Output the [x, y] coordinate of the center of the cell containing the given text.  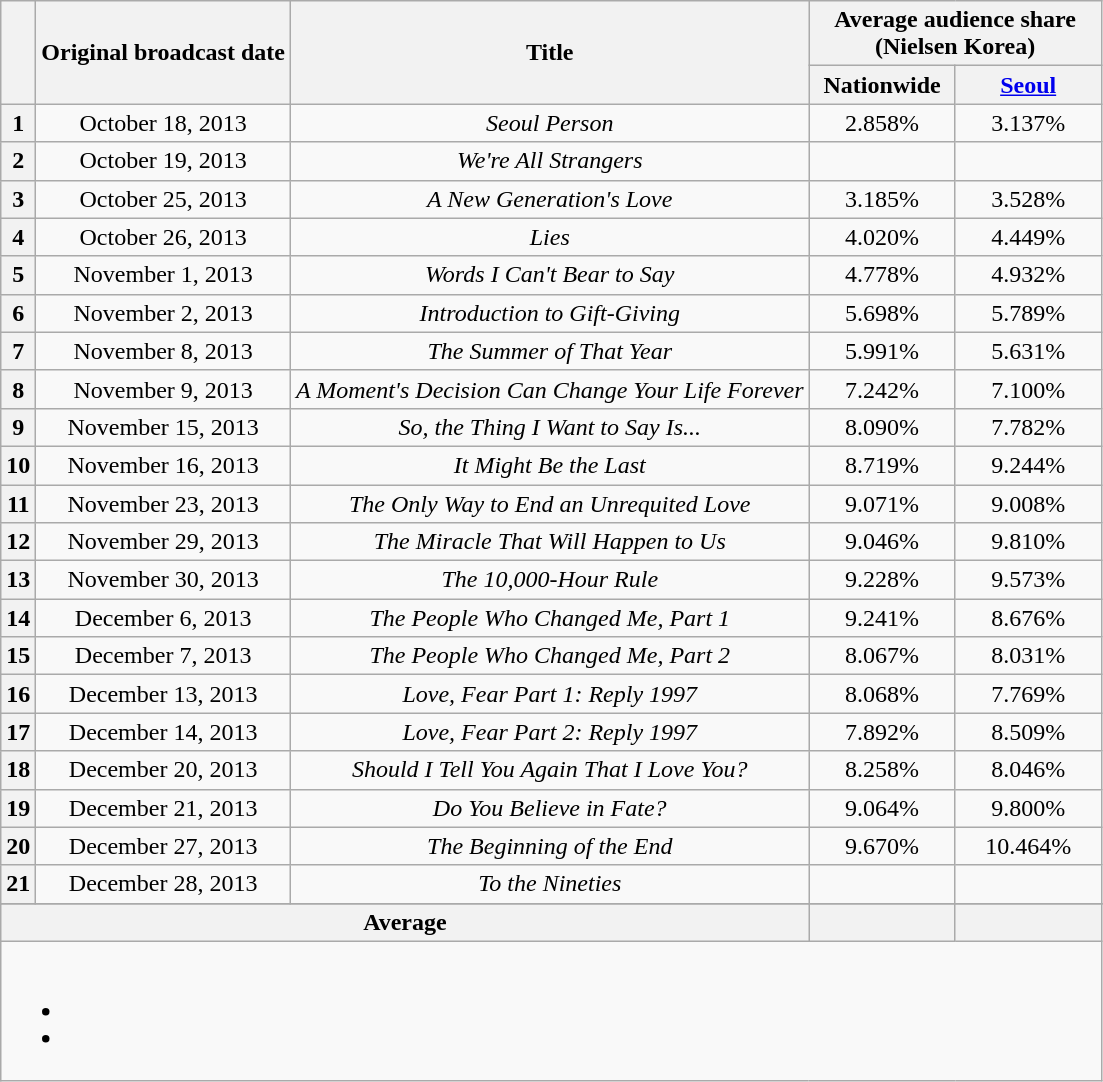
9.810% [1028, 542]
5.991% [882, 351]
8.090% [882, 427]
9 [18, 427]
10.464% [1028, 846]
Do You Believe in Fate? [550, 808]
We're All Strangers [550, 161]
Should I Tell You Again That I Love You? [550, 770]
Lies [550, 237]
2.858% [882, 123]
December 20, 2013 [164, 770]
To the Nineties [550, 884]
November 23, 2013 [164, 503]
The People Who Changed Me, Part 1 [550, 618]
8.258% [882, 770]
4.449% [1028, 237]
7.892% [882, 732]
9.241% [882, 618]
9.800% [1028, 808]
5.631% [1028, 351]
7.100% [1028, 389]
16 [18, 694]
Nationwide [882, 85]
Introduction to Gift-Giving [550, 313]
Seoul Person [550, 123]
18 [18, 770]
December 21, 2013 [164, 808]
3.528% [1028, 199]
A New Generation's Love [550, 199]
9.228% [882, 580]
The Miracle That Will Happen to Us [550, 542]
7.769% [1028, 694]
7 [18, 351]
November 9, 2013 [164, 389]
9.008% [1028, 503]
December 6, 2013 [164, 618]
9.046% [882, 542]
17 [18, 732]
Words I Can't Bear to Say [550, 275]
19 [18, 808]
3.185% [882, 199]
9.064% [882, 808]
4.932% [1028, 275]
The Summer of That Year [550, 351]
9.670% [882, 846]
5.789% [1028, 313]
December 27, 2013 [164, 846]
December 28, 2013 [164, 884]
1 [18, 123]
The 10,000-Hour Rule [550, 580]
December 14, 2013 [164, 732]
20 [18, 846]
So, the Thing I Want to Say Is... [550, 427]
3.137% [1028, 123]
3 [18, 199]
4.778% [882, 275]
November 15, 2013 [164, 427]
Original broadcast date [164, 52]
8.676% [1028, 618]
2 [18, 161]
November 1, 2013 [164, 275]
October 26, 2013 [164, 237]
October 25, 2013 [164, 199]
14 [18, 618]
Love, Fear Part 1: Reply 1997 [550, 694]
4.020% [882, 237]
November 16, 2013 [164, 465]
6 [18, 313]
11 [18, 503]
It Might Be the Last [550, 465]
Love, Fear Part 2: Reply 1997 [550, 732]
8.068% [882, 694]
November 2, 2013 [164, 313]
9.071% [882, 503]
Average [405, 922]
15 [18, 656]
December 7, 2013 [164, 656]
21 [18, 884]
December 13, 2013 [164, 694]
9.573% [1028, 580]
8.509% [1028, 732]
November 30, 2013 [164, 580]
7.242% [882, 389]
10 [18, 465]
5.698% [882, 313]
13 [18, 580]
7.782% [1028, 427]
Title [550, 52]
Seoul [1028, 85]
The Beginning of the End [550, 846]
8.031% [1028, 656]
9.244% [1028, 465]
5 [18, 275]
The Only Way to End an Unrequited Love [550, 503]
October 18, 2013 [164, 123]
12 [18, 542]
8 [18, 389]
Average audience share(Nielsen Korea) [955, 34]
A Moment's Decision Can Change Your Life Forever [550, 389]
November 8, 2013 [164, 351]
8.046% [1028, 770]
The People Who Changed Me, Part 2 [550, 656]
8.719% [882, 465]
8.067% [882, 656]
November 29, 2013 [164, 542]
October 19, 2013 [164, 161]
4 [18, 237]
